Pinpoint the cell where the given text exists, returning its (x, y) midpoint coordinate. 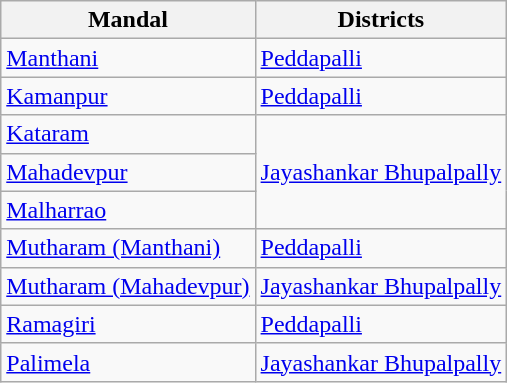
Kataram (128, 134)
Malharrao (128, 210)
Districts (381, 20)
Ramagiri (128, 324)
Mutharam (Manthani) (128, 248)
Mutharam (Mahadevpur) (128, 286)
Kamanpur (128, 96)
Manthani (128, 58)
Mahadevpur (128, 172)
Palimela (128, 362)
Mandal (128, 20)
